Determine the (x, y) coordinate at the center of the cell enclosing the given text.  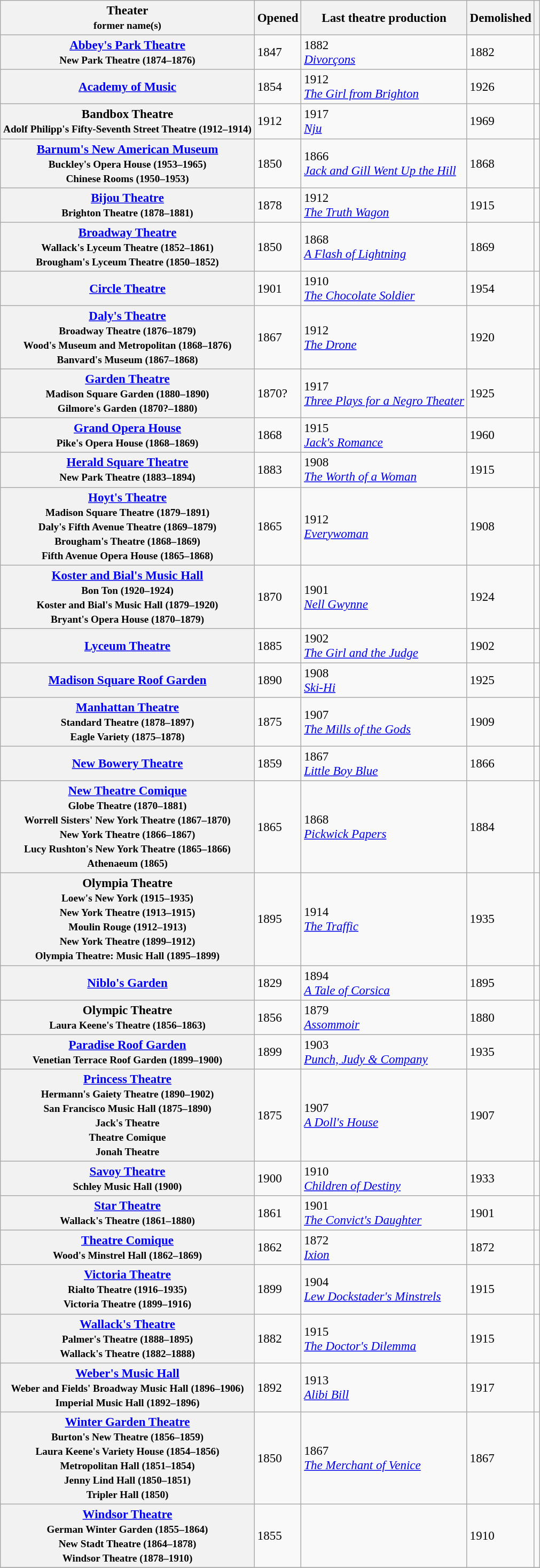
1915Jack's Romance (384, 436)
1913Alibi Bill (384, 1387)
1933 (500, 1179)
1908The Worth of a Woman (384, 470)
1866 (500, 764)
1904 Lew Dockstader's Minstrels (384, 1290)
1892 (278, 1387)
1890 (278, 680)
1867The Merchant of Venice (384, 1458)
Manhattan TheatreStandard Theatre (1878–1897)Eagle Variety (1875–1878) (128, 722)
1869 (500, 247)
1829 (278, 983)
Paradise Roof GardenVenetian Terrace Roof Garden (1899–1900) (128, 1052)
Princess TheatreHermann's Gaiety Theatre (1890–1902)San Francisco Music Hall (1875–1890)Jack's TheatreTheatre Comique Jonah Theatre (128, 1115)
Last theatre production (384, 18)
1894A Tale of Corsica (384, 983)
Bijou TheatreBrighton Theatre (1878–1881) (128, 205)
1912The Drone (384, 338)
1910Children of Destiny (384, 1179)
1901Nell Gwynne (384, 597)
Grand Opera HousePike's Opera House (1868–1869) (128, 436)
Broadway TheatreWallack's Lyceum Theatre (1852–1861)Brougham's Lyceum Theatre (1850–1852) (128, 247)
Weber's Music HallWeber and Fields' Broadway Music Hall (1896–1906)Imperial Music Hall (1892–1896) (128, 1387)
1917Three Plays for a Negro Theater (384, 394)
1907 (500, 1115)
1879Assommoir (384, 1018)
1917 (500, 1387)
Circle Theatre (128, 288)
1954 (500, 288)
Abbey's Park TheatreNew Park Theatre (1874–1876) (128, 52)
Niblo's Garden (128, 983)
1885 (278, 646)
1912Everywoman (384, 526)
Madison Square Roof Garden (128, 680)
1912 (278, 122)
1915The Doctor's Dilemma (384, 1338)
1908 (500, 526)
1910 (500, 1536)
New Bowery Theatre (128, 764)
Theaterformer name(s) (128, 18)
1914The Traffic (384, 920)
Daly's TheatreBroadway Theatre (1876–1879)Wood's Museum and Metropolitan (1868–1876)Banvard's Museum (1867–1868) (128, 338)
1907The Mills of the Gods (384, 722)
1862 (278, 1248)
Demolished (500, 18)
Olympic TheatreLaura Keene's Theatre (1856–1863) (128, 1018)
1847 (278, 52)
1910The Chocolate Soldier (384, 288)
Barnum's New American MuseumBuckley's Opera House (1953–1965)Chinese Rooms (1950–1953) (128, 163)
1878 (278, 205)
Star TheatreWallack's Theatre (1861–1880) (128, 1213)
1902 (500, 646)
1855 (278, 1536)
1909 (500, 722)
1883 (278, 470)
1901The Convict's Daughter (384, 1213)
1861 (278, 1213)
1856 (278, 1018)
Koster and Bial's Music HallBon Ton (1920–1924)Koster and Bial's Music Hall (1879–1920)Bryant's Opera House (1870–1879) (128, 597)
1882Divorçons (384, 52)
Bandbox TheatreAdolf Philipp's Fifty-Seventh Street Theatre (1912–1914) (128, 122)
1872 (500, 1248)
1854 (278, 87)
1907A Doll's House (384, 1115)
1880 (500, 1018)
1969 (500, 122)
Opened (278, 18)
1903Punch, Judy & Company (384, 1052)
1872Ixion (384, 1248)
Savoy TheatreSchley Music Hall (1900) (128, 1179)
1926 (500, 87)
1867Little Boy Blue (384, 764)
1900 (278, 1179)
Wallack's TheatrePalmer's Theatre (1888–1895)Wallack's Theatre (1882–1888) (128, 1338)
1902The Girl and the Judge (384, 646)
Garden TheatreMadison Square Garden (1880–1890)Gilmore's Garden (1870?–1880) (128, 394)
Theatre ComiqueWood's Minstrel Hall (1862–1869) (128, 1248)
Windsor TheatreGerman Winter Garden (1855–1864)New Stadt Theatre (1864–1878)Windsor Theatre (1878–1910) (128, 1536)
Herald Square TheatreNew Park Theatre (1883–1894) (128, 470)
1870? (278, 394)
1884 (500, 827)
Lyceum Theatre (128, 646)
1924 (500, 597)
Victoria TheatreRialto Theatre (1916–1935)Victoria Theatre (1899–1916) (128, 1290)
1870 (278, 597)
Academy of Music (128, 87)
1866Jack and Gill Went Up the Hill (384, 163)
1908Ski-Hi (384, 680)
1868Pickwick Papers (384, 827)
1912The Truth Wagon (384, 205)
1917Nju (384, 122)
1912The Girl from Brighton (384, 87)
1859 (278, 764)
1960 (500, 436)
1920 (500, 338)
1868A Flash of Lightning (384, 247)
